Identify which cell holds the provided text, then report its [X, Y] central coordinate. 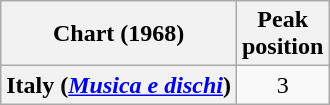
Italy (Musica e dischi) [119, 85]
Chart (1968) [119, 34]
3 [282, 85]
Peakposition [282, 34]
